For the text-containing cell, return its midpoint in [X, Y] coordinate format. 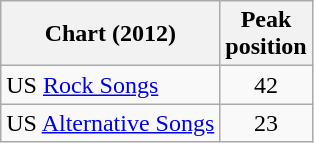
42 [266, 85]
US Rock Songs [110, 85]
Peakposition [266, 34]
Chart (2012) [110, 34]
US Alternative Songs [110, 123]
23 [266, 123]
